Find where the given text appears and provide that cell's center as [x, y] coordinate. 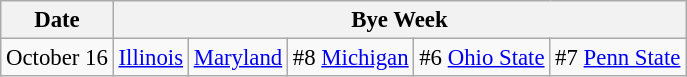
Date [57, 20]
#7 Penn State [618, 58]
#6 Ohio State [482, 58]
October 16 [57, 58]
Bye Week [400, 20]
Maryland [238, 58]
#8 Michigan [351, 58]
Illinois [150, 58]
